Pinpoint the cell where the given text exists, returning its (X, Y) midpoint coordinate. 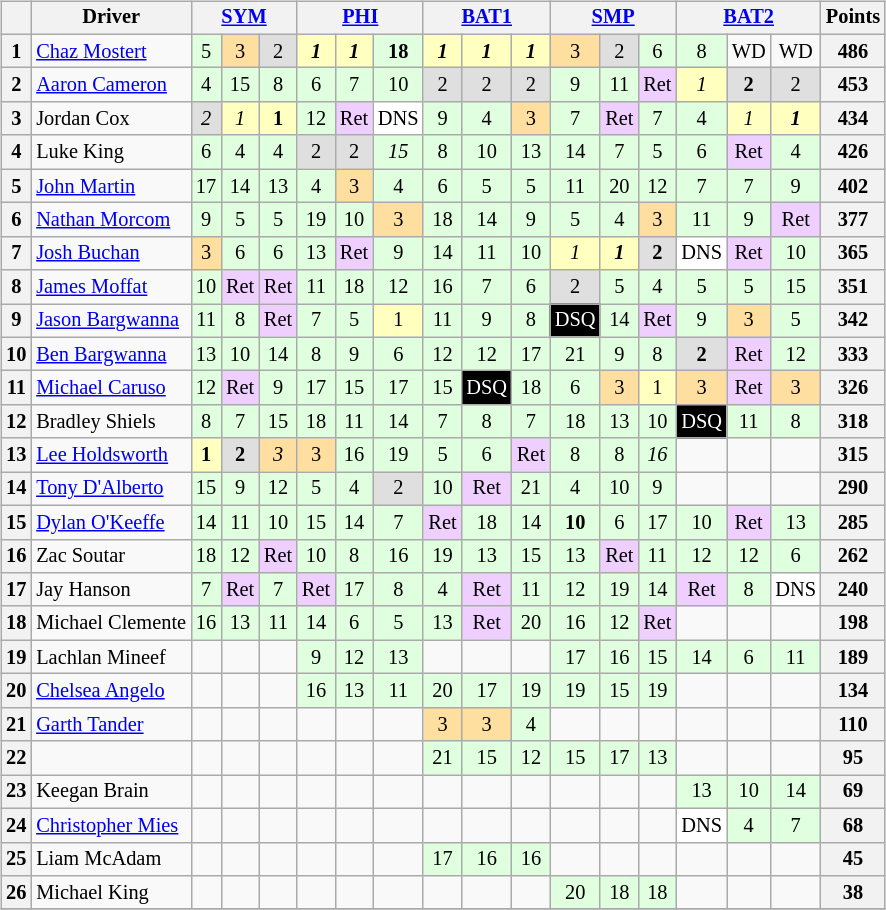
402 (853, 186)
Driver (111, 18)
Lee Holdsworth (111, 455)
Jordan Cox (111, 119)
69 (853, 792)
68 (853, 825)
262 (853, 556)
Liam McAdam (111, 859)
Dylan O'Keeffe (111, 522)
SYM (244, 18)
Christopher Mies (111, 825)
453 (853, 85)
Points (853, 18)
134 (853, 691)
Zac Soutar (111, 556)
285 (853, 522)
Nathan Morcom (111, 220)
Michael Clemente (111, 623)
365 (853, 253)
45 (853, 859)
Jason Bargwanna (111, 321)
SMP (613, 18)
26 (16, 893)
377 (853, 220)
John Martin (111, 186)
95 (853, 758)
290 (853, 489)
Keegan Brain (111, 792)
333 (853, 354)
Chelsea Angelo (111, 691)
Jay Hanson (111, 590)
351 (853, 287)
PHI (360, 18)
326 (853, 388)
22 (16, 758)
Michael King (111, 893)
342 (853, 321)
189 (853, 657)
315 (853, 455)
110 (853, 724)
23 (16, 792)
434 (853, 119)
24 (16, 825)
Garth Tander (111, 724)
198 (853, 623)
Aaron Cameron (111, 85)
BAT2 (748, 18)
Michael Caruso (111, 388)
Ben Bargwanna (111, 354)
240 (853, 590)
38 (853, 893)
Lachlan Mineef (111, 657)
486 (853, 51)
426 (853, 152)
318 (853, 422)
James Moffat (111, 287)
Chaz Mostert (111, 51)
BAT1 (486, 18)
Tony D'Alberto (111, 489)
25 (16, 859)
Josh Buchan (111, 253)
Luke King (111, 152)
Bradley Shiels (111, 422)
